From the cell containing the given text, extract its center point as [x, y] coordinate. 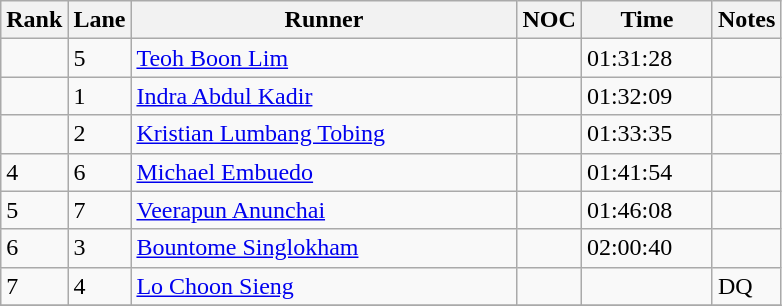
01:33:35 [646, 134]
Time [646, 20]
Bountome Singlokham [324, 248]
01:32:09 [646, 96]
01:46:08 [646, 210]
02:00:40 [646, 248]
Notes [746, 20]
1 [100, 96]
Michael Embuedo [324, 172]
Teoh Boon Lim [324, 58]
01:41:54 [646, 172]
3 [100, 248]
Runner [324, 20]
2 [100, 134]
Veerapun Anunchai [324, 210]
Lo Choon Sieng [324, 286]
Rank [34, 20]
Kristian Lumbang Tobing [324, 134]
Lane [100, 20]
Indra Abdul Kadir [324, 96]
NOC [549, 20]
DQ [746, 286]
01:31:28 [646, 58]
